Scan for the cell matching the given text and deliver its [X, Y] coordinate at center. 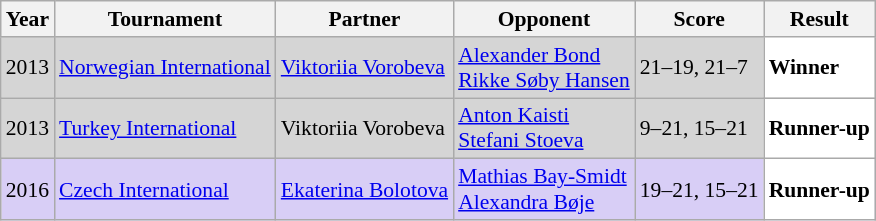
Alexander Bond Rikke Søby Hansen [544, 68]
Opponent [544, 19]
Czech International [165, 190]
19–21, 15–21 [700, 190]
2016 [28, 190]
Result [820, 19]
Anton Kaisti Stefani Stoeva [544, 128]
Winner [820, 68]
Ekaterina Bolotova [364, 190]
Norwegian International [165, 68]
21–19, 21–7 [700, 68]
Partner [364, 19]
Tournament [165, 19]
9–21, 15–21 [700, 128]
Turkey International [165, 128]
Year [28, 19]
Mathias Bay-Smidt Alexandra Bøje [544, 190]
Score [700, 19]
